Determine the [X, Y] coordinate at the center of the cell enclosing the given text.  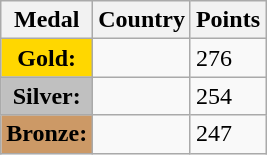
Bronze: [47, 134]
Country [142, 20]
254 [228, 96]
Silver: [47, 96]
Gold: [47, 58]
247 [228, 134]
Points [228, 20]
Medal [47, 20]
276 [228, 58]
